Determine the [x, y] coordinate at the center of the cell enclosing the given text.  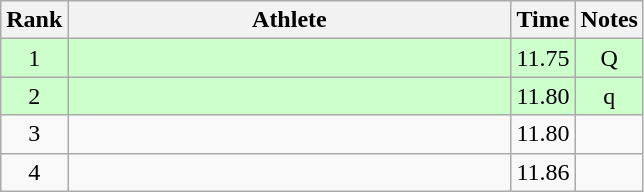
2 [34, 96]
3 [34, 134]
Athlete [290, 20]
4 [34, 172]
11.86 [543, 172]
1 [34, 58]
Rank [34, 20]
q [609, 96]
Q [609, 58]
Notes [609, 20]
11.75 [543, 58]
Time [543, 20]
